Extract the [X, Y] coordinate from the center of the cell holding the provided text.  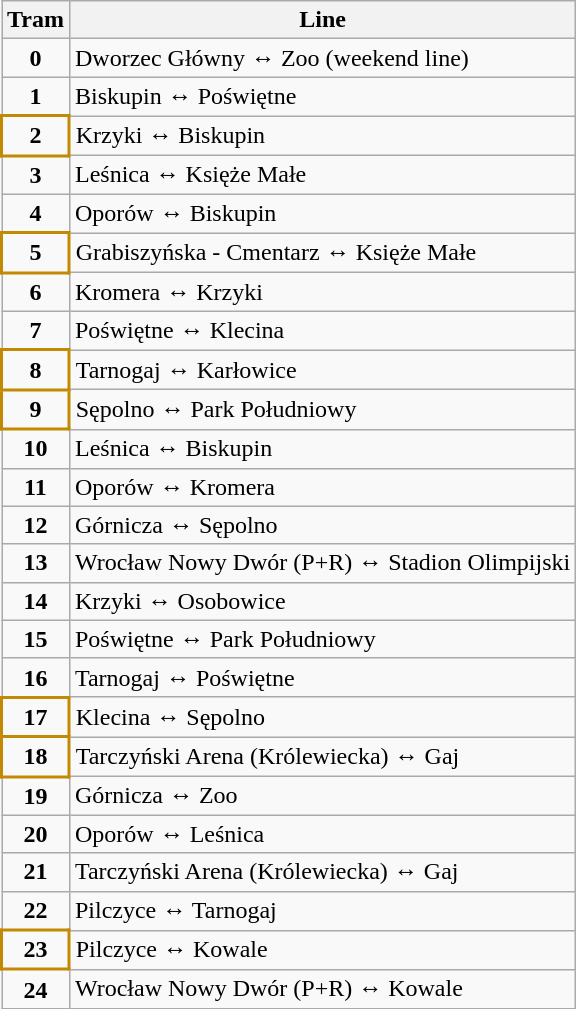
3 [36, 174]
19 [36, 796]
14 [36, 601]
Krzyki ↔ Biskupin [322, 136]
Górnicza ↔ Zoo [322, 796]
20 [36, 834]
Pilczyce ↔ Kowale [322, 950]
Grabiszyńska - Cmentarz ↔ Księże Małe [322, 253]
4 [36, 214]
6 [36, 292]
Line [322, 20]
24 [36, 990]
17 [36, 717]
Górnicza ↔ Sępolno [322, 525]
7 [36, 330]
Leśnica ↔ Biskupin [322, 448]
5 [36, 253]
21 [36, 872]
18 [36, 757]
Biskupin ↔ Poświętne [322, 96]
9 [36, 410]
Klecina ↔ Sępolno [322, 717]
Dworzec Główny ↔ Zoo (weekend line) [322, 58]
2 [36, 136]
Tarnogaj ↔ Karłowice [322, 370]
Tram [36, 20]
1 [36, 96]
22 [36, 910]
Wrocław Nowy Dwór (P+R) ↔ Kowale [322, 990]
Oporów ↔ Biskupin [322, 214]
23 [36, 950]
Tarnogaj ↔ Poświętne [322, 678]
10 [36, 448]
13 [36, 563]
Wrocław Nowy Dwór (P+R) ↔ Stadion Olimpijski [322, 563]
11 [36, 487]
Oporów ↔ Leśnica [322, 834]
Oporów ↔ Kromera [322, 487]
Pilczyce ↔ Tarnogaj [322, 910]
0 [36, 58]
Kromera ↔ Krzyki [322, 292]
8 [36, 370]
12 [36, 525]
15 [36, 639]
Leśnica ↔ Księże Małe [322, 174]
16 [36, 678]
Poświętne ↔ Klecina [322, 330]
Krzyki ↔ Osobowice [322, 601]
Poświętne ↔ Park Południowy [322, 639]
Sępolno ↔ Park Południowy [322, 410]
